Identify which cell holds the provided text, then report its (X, Y) central coordinate. 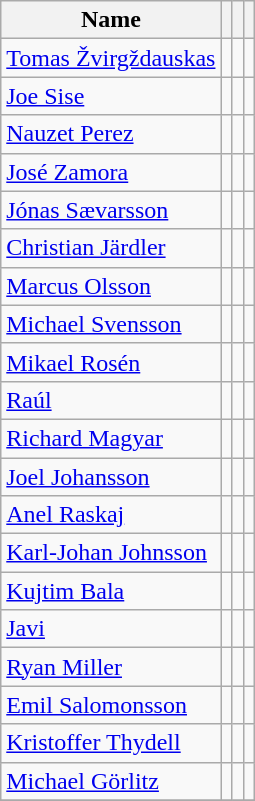
Richard Magyar (111, 438)
Raúl (111, 400)
Joe Sise (111, 96)
Marcus Olsson (111, 286)
Jónas Sævarsson (111, 210)
Mikael Rosén (111, 362)
Name (111, 20)
Tomas Žvirgždauskas (111, 58)
Kujtim Bala (111, 591)
Karl-Johan Johnsson (111, 553)
Kristoffer Thydell (111, 743)
Joel Johansson (111, 477)
Anel Raskaj (111, 515)
Emil Salomonsson (111, 705)
Nauzet Perez (111, 134)
Christian Järdler (111, 248)
Javi (111, 629)
Michael Görlitz (111, 781)
Michael Svensson (111, 324)
José Zamora (111, 172)
Ryan Miller (111, 667)
